Identify which cell holds the provided text, then report its [x, y] central coordinate. 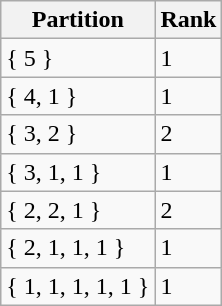
{ 2, 2, 1 } [78, 210]
{ 4, 1 } [78, 96]
Rank [188, 20]
{ 3, 2 } [78, 134]
{ 1, 1, 1, 1, 1 } [78, 286]
{ 2, 1, 1, 1 } [78, 248]
{ 3, 1, 1 } [78, 172]
Partition [78, 20]
{ 5 } [78, 58]
